For the text-containing cell, return its midpoint in [X, Y] coordinate format. 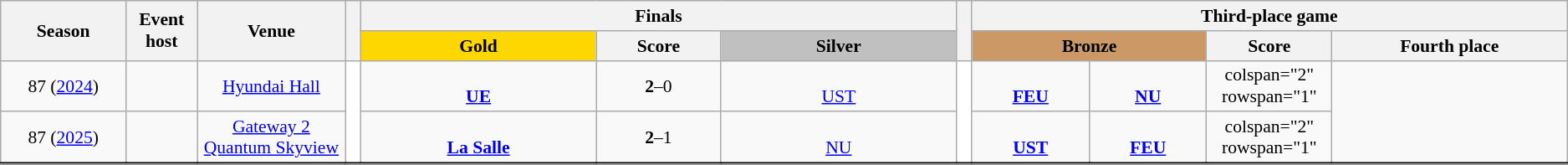
Venue [271, 30]
2–0 [659, 85]
Silver [838, 46]
UE [478, 85]
La Salle [478, 138]
Gateway 2 Quantum Skyview [271, 138]
Season [64, 30]
Gold [478, 46]
Hyundai Hall [271, 85]
Fourth place [1450, 46]
87 (2025) [64, 138]
2–1 [659, 138]
Third-place game [1269, 16]
Event host [162, 30]
Bronze [1089, 46]
Finals [659, 16]
87 (2024) [64, 85]
